Identify which cell holds the provided text, then report its [X, Y] central coordinate. 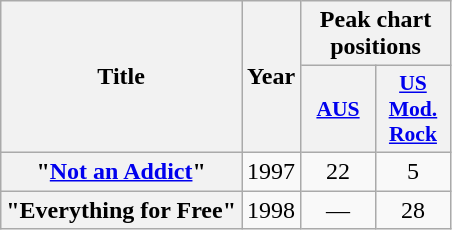
1997 [272, 171]
USMod.Rock [412, 110]
Title [122, 77]
22 [338, 171]
Year [272, 77]
"Not an Addict" [122, 171]
5 [412, 171]
28 [412, 209]
1998 [272, 209]
"Everything for Free" [122, 209]
— [338, 209]
Peak chart positions [376, 34]
AUS [338, 110]
